Locate the cell with the specified text and output its (X, Y) center coordinate. 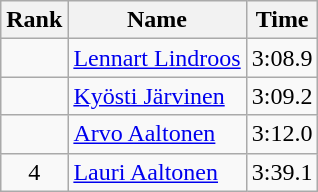
Time (282, 20)
Lauri Aaltonen (157, 172)
Arvo Aaltonen (157, 134)
3:12.0 (282, 134)
4 (34, 172)
Lennart Lindroos (157, 58)
Rank (34, 20)
Name (157, 20)
Kyösti Järvinen (157, 96)
3:39.1 (282, 172)
3:09.2 (282, 96)
3:08.9 (282, 58)
